Search for the cell housing the specified text and yield its [x, y] center coordinate. 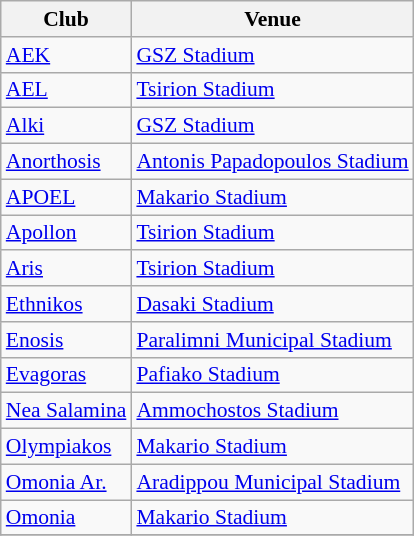
Enosis [66, 340]
APOEL [66, 197]
Olympiakos [66, 447]
Paralimni Municipal Stadium [272, 340]
Club [66, 19]
Alki [66, 126]
Antonis Papadopoulos Stadium [272, 162]
Pafiako Stadium [272, 375]
Ethnikos [66, 304]
Evagoras [66, 375]
Dasaki Stadium [272, 304]
Venue [272, 19]
Nea Salamina [66, 411]
ΑΕΚ [66, 55]
Omonia [66, 518]
Aradippou Municipal Stadium [272, 482]
AEL [66, 90]
Apollon [66, 233]
Ammochostos Stadium [272, 411]
Omonia Ar. [66, 482]
Anorthosis [66, 162]
Aris [66, 269]
